Detect which cell encompasses the target text, then output its [x, y] center coordinate. 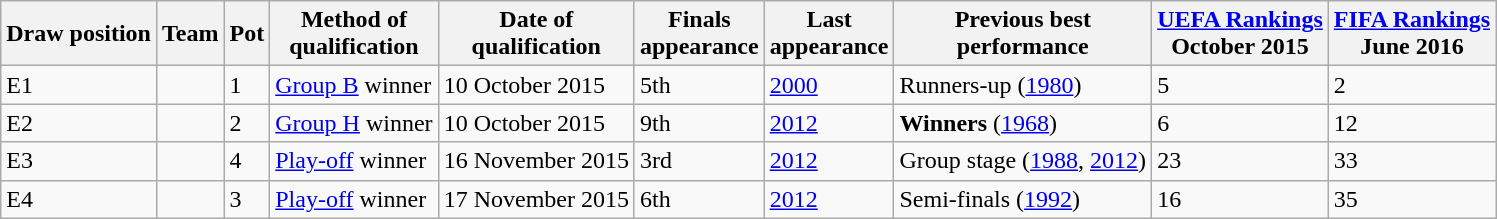
E1 [79, 85]
Draw position [79, 34]
E2 [79, 123]
35 [1412, 199]
1 [247, 85]
5 [1240, 85]
FIFA RankingsJune 2016 [1412, 34]
E4 [79, 199]
Date ofqualification [536, 34]
Method ofqualification [354, 34]
3rd [699, 161]
Group H winner [354, 123]
Team [190, 34]
12 [1412, 123]
Previous bestperformance [1023, 34]
33 [1412, 161]
3 [247, 199]
16 November 2015 [536, 161]
Semi-finals (1992) [1023, 199]
4 [247, 161]
E3 [79, 161]
9th [699, 123]
UEFA RankingsOctober 2015 [1240, 34]
Finalsappearance [699, 34]
23 [1240, 161]
2000 [829, 85]
Lastappearance [829, 34]
Pot [247, 34]
6th [699, 199]
5th [699, 85]
16 [1240, 199]
Group stage (1988, 2012) [1023, 161]
Runners-up (1980) [1023, 85]
Winners (1968) [1023, 123]
6 [1240, 123]
17 November 2015 [536, 199]
Group B winner [354, 85]
